Output the [x, y] coordinate of the center of the cell containing the given text.  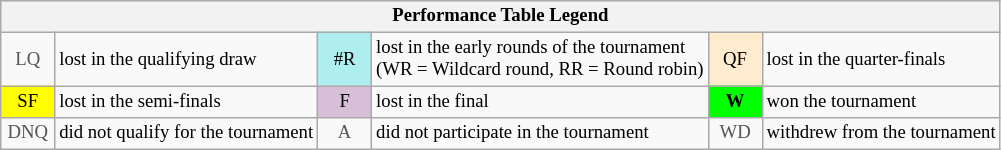
QF [735, 60]
SF [28, 102]
won the tournament [881, 102]
Performance Table Legend [500, 16]
W [735, 102]
lost in the qualifying draw [186, 60]
did not participate in the tournament [540, 134]
DNQ [28, 134]
LQ [28, 60]
withdrew from the tournament [881, 134]
did not qualify for the tournament [186, 134]
WD [735, 134]
lost in the early rounds of the tournament(WR = Wildcard round, RR = Round robin) [540, 60]
#R [345, 60]
lost in the final [540, 102]
A [345, 134]
lost in the semi-finals [186, 102]
lost in the quarter-finals [881, 60]
F [345, 102]
